Locate the cell with the specified text and output its [X, Y] center coordinate. 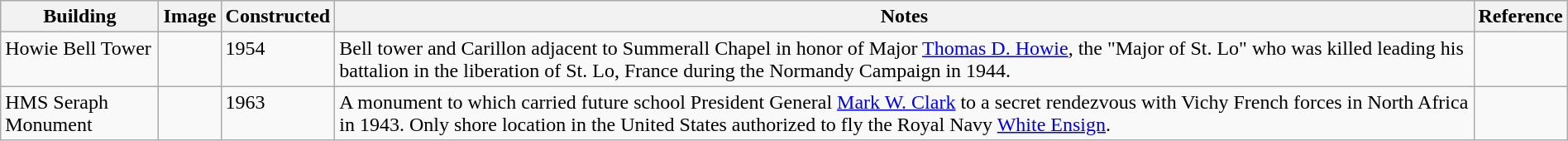
Notes [905, 17]
1963 [278, 113]
Building [79, 17]
Constructed [278, 17]
Reference [1520, 17]
Image [190, 17]
HMS Seraph Monument [79, 113]
1954 [278, 60]
Howie Bell Tower [79, 60]
